Scan for the cell matching the given text and deliver its [X, Y] coordinate at center. 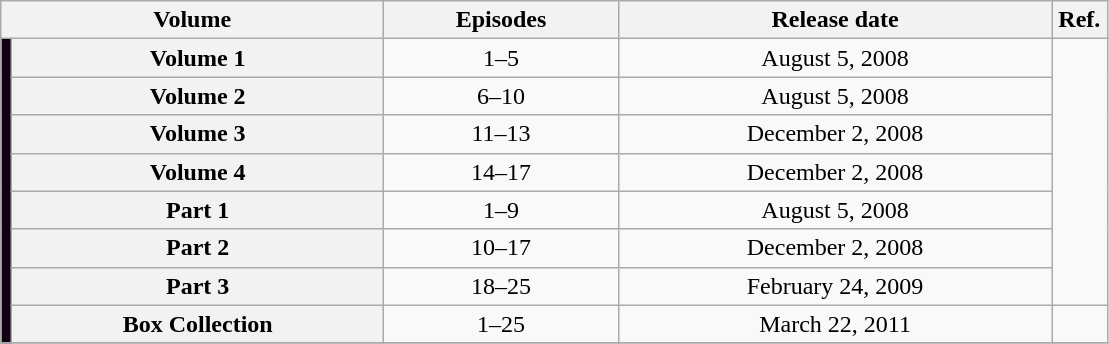
Part 2 [198, 248]
6–10 [502, 96]
14–17 [502, 172]
18–25 [502, 286]
1–9 [502, 210]
Release date [834, 20]
Box Collection [198, 324]
February 24, 2009 [834, 286]
11–13 [502, 134]
Volume 1 [198, 58]
Ref. [1080, 20]
Episodes [502, 20]
Part 1 [198, 210]
Volume 2 [198, 96]
Volume 3 [198, 134]
1–5 [502, 58]
March 22, 2011 [834, 324]
Volume 4 [198, 172]
Volume [192, 20]
10–17 [502, 248]
1–25 [502, 324]
Part 3 [198, 286]
